For the text-containing cell, return its midpoint in [X, Y] coordinate format. 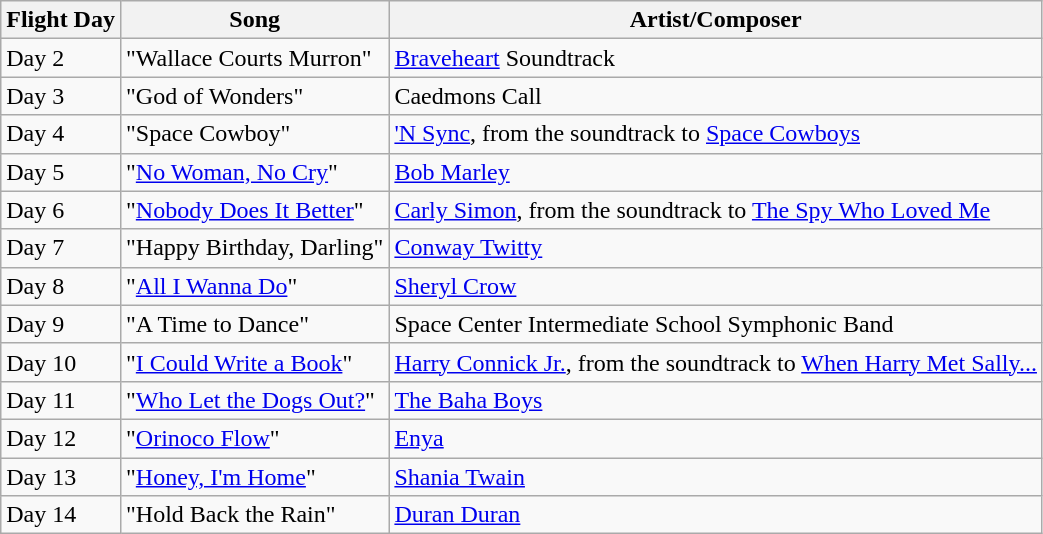
Shania Twain [716, 477]
Day 7 [61, 248]
Day 8 [61, 286]
Harry Connick Jr., from the soundtrack to When Harry Met Sally... [716, 362]
Day 2 [61, 58]
Day 11 [61, 400]
Sheryl Crow [716, 286]
Space Center Intermediate School Symphonic Band [716, 324]
Day 14 [61, 515]
"God of Wonders" [254, 96]
Song [254, 20]
"Hold Back the Rain" [254, 515]
Conway Twitty [716, 248]
Carly Simon, from the soundtrack to The Spy Who Loved Me [716, 210]
"Orinoco Flow" [254, 438]
Duran Duran [716, 515]
'N Sync, from the soundtrack to Space Cowboys [716, 134]
"Nobody Does It Better" [254, 210]
Enya [716, 438]
The Baha Boys [716, 400]
Bob Marley [716, 172]
"Wallace Courts Murron" [254, 58]
Day 4 [61, 134]
"Who Let the Dogs Out?" [254, 400]
"All I Wanna Do" [254, 286]
Flight Day [61, 20]
Day 5 [61, 172]
Day 10 [61, 362]
Day 12 [61, 438]
Day 6 [61, 210]
Day 13 [61, 477]
Day 9 [61, 324]
"Space Cowboy" [254, 134]
"Honey, I'm Home" [254, 477]
Day 3 [61, 96]
Braveheart Soundtrack [716, 58]
"Happy Birthday, Darling" [254, 248]
"A Time to Dance" [254, 324]
Caedmons Call [716, 96]
"I Could Write a Book" [254, 362]
"No Woman, No Cry" [254, 172]
Artist/Composer [716, 20]
